Scan for the cell matching the given text and deliver its [x, y] coordinate at center. 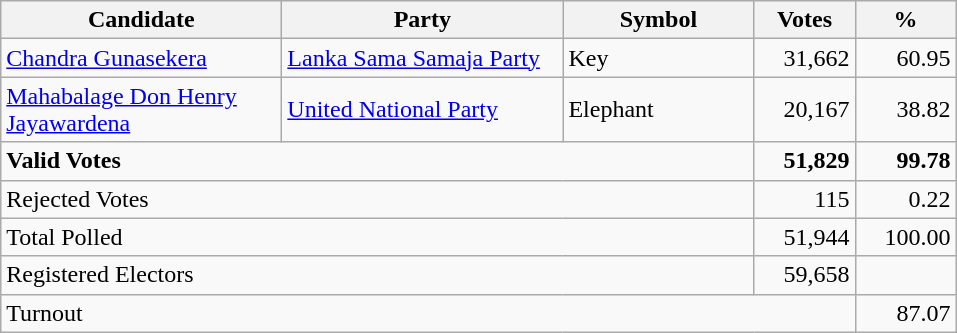
Votes [804, 20]
United National Party [422, 110]
99.78 [906, 161]
Mahabalage Don Henry Jayawardena [142, 110]
51,829 [804, 161]
20,167 [804, 110]
0.22 [906, 199]
Chandra Gunasekera [142, 58]
51,944 [804, 237]
Turnout [428, 313]
Elephant [658, 110]
Registered Electors [378, 275]
38.82 [906, 110]
Candidate [142, 20]
Valid Votes [378, 161]
Key [658, 58]
60.95 [906, 58]
115 [804, 199]
100.00 [906, 237]
Total Polled [378, 237]
Party [422, 20]
Symbol [658, 20]
Lanka Sama Samaja Party [422, 58]
59,658 [804, 275]
31,662 [804, 58]
% [906, 20]
Rejected Votes [378, 199]
87.07 [906, 313]
